Determine the [x, y] coordinate at the center of the cell enclosing the given text.  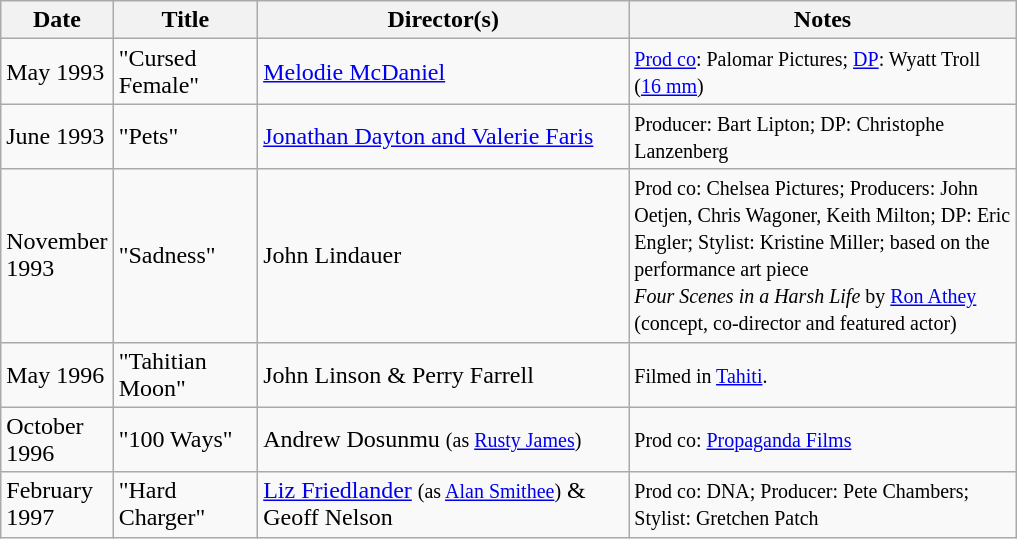
November 1993 [57, 256]
Prod co: Palomar Pictures; DP: Wyatt Troll (16 mm) [823, 72]
"Hard Charger" [186, 504]
Jonathan Dayton and Valerie Faris [444, 136]
Melodie McDaniel [444, 72]
Prod co: Propaganda Films [823, 440]
John Linson & Perry Farrell [444, 374]
June 1993 [57, 136]
February 1997 [57, 504]
"Sadness" [186, 256]
Notes [823, 20]
May 1993 [57, 72]
"Cursed Female" [186, 72]
Prod co: DNA; Producer: Pete Chambers; Stylist: Gretchen Patch [823, 504]
Title [186, 20]
Date [57, 20]
"100 Ways" [186, 440]
John Lindauer [444, 256]
Director(s) [444, 20]
Liz Friedlander (as Alan Smithee) & Geoff Nelson [444, 504]
October 1996 [57, 440]
"Tahitian Moon" [186, 374]
Andrew Dosunmu (as Rusty James) [444, 440]
"Pets" [186, 136]
May 1996 [57, 374]
Filmed in Tahiti. [823, 374]
Producer: Bart Lipton; DP: Christophe Lanzenberg [823, 136]
